Return the [x, y] coordinate for the center point of the cell that contains the specified text.  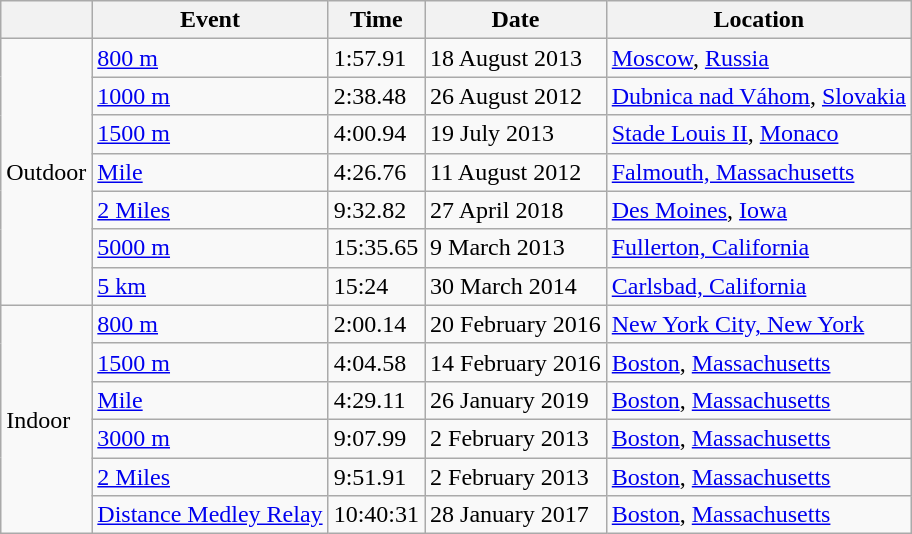
28 January 2017 [516, 515]
20 February 2016 [516, 324]
Distance Medley Relay [210, 515]
15:35.65 [376, 248]
19 July 2013 [516, 134]
Location [758, 20]
27 April 2018 [516, 210]
5000 m [210, 248]
15:24 [376, 286]
14 February 2016 [516, 362]
5 km [210, 286]
Time [376, 20]
4:29.11 [376, 400]
Outdoor [46, 172]
4:26.76 [376, 172]
Des Moines, Iowa [758, 210]
9 March 2013 [516, 248]
9:07.99 [376, 438]
Date [516, 20]
11 August 2012 [516, 172]
1:57.91 [376, 58]
26 January 2019 [516, 400]
9:51.91 [376, 477]
4:04.58 [376, 362]
10:40:31 [376, 515]
Stade Louis II, Monaco [758, 134]
Indoor [46, 419]
18 August 2013 [516, 58]
Event [210, 20]
9:32.82 [376, 210]
3000 m [210, 438]
2:00.14 [376, 324]
1000 m [210, 96]
New York City, New York [758, 324]
Falmouth, Massachusetts [758, 172]
4:00.94 [376, 134]
Moscow, Russia [758, 58]
26 August 2012 [516, 96]
30 March 2014 [516, 286]
Dubnica nad Váhom, Slovakia [758, 96]
Fullerton, California [758, 248]
Carlsbad, California [758, 286]
2:38.48 [376, 96]
